Locate the cell with the specified text and output its [X, Y] center coordinate. 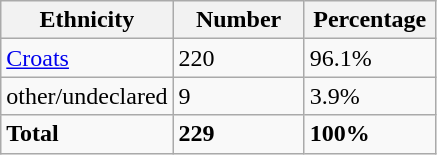
Number [238, 20]
other/undeclared [87, 96]
Ethnicity [87, 20]
9 [238, 96]
Percentage [370, 20]
100% [370, 134]
96.1% [370, 58]
220 [238, 58]
Total [87, 134]
3.9% [370, 96]
229 [238, 134]
Croats [87, 58]
